For the text-containing cell, return its midpoint in [X, Y] coordinate format. 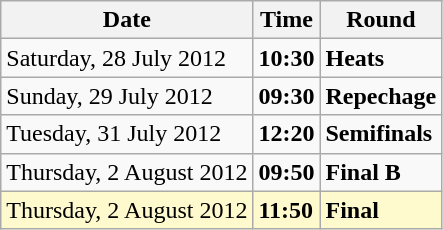
Final B [381, 172]
Repechage [381, 96]
Time [286, 20]
Date [127, 20]
11:50 [286, 210]
Saturday, 28 July 2012 [127, 58]
10:30 [286, 58]
Sunday, 29 July 2012 [127, 96]
Round [381, 20]
12:20 [286, 134]
Semifinals [381, 134]
09:30 [286, 96]
09:50 [286, 172]
Tuesday, 31 July 2012 [127, 134]
Final [381, 210]
Heats [381, 58]
